Find where the given text appears and provide that cell's center as [X, Y] coordinate. 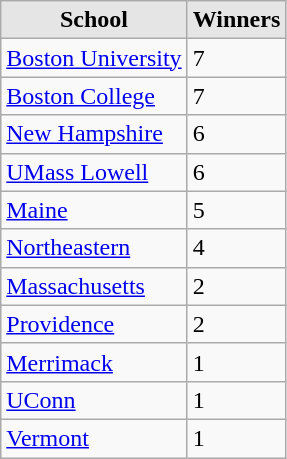
Providence [94, 324]
UMass Lowell [94, 172]
Merrimack [94, 362]
New Hampshire [94, 134]
Maine [94, 210]
School [94, 20]
Boston College [94, 96]
Winners [236, 20]
4 [236, 248]
5 [236, 210]
Massachusetts [94, 286]
Boston University [94, 58]
Vermont [94, 438]
Northeastern [94, 248]
UConn [94, 400]
